Return (x, y) of the center of cell containing provided text 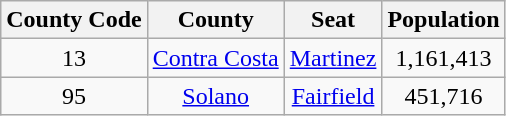
County (216, 20)
1,161,413 (444, 58)
Fairfield (333, 96)
451,716 (444, 96)
13 (74, 58)
Population (444, 20)
95 (74, 96)
Solano (216, 96)
Martinez (333, 58)
Seat (333, 20)
Contra Costa (216, 58)
County Code (74, 20)
